Return the [x, y] coordinate for the center point of the cell that contains the specified text.  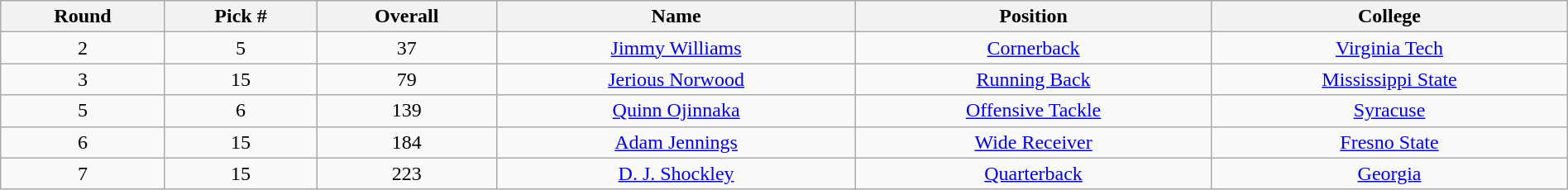
Round [83, 17]
3 [83, 79]
7 [83, 173]
Cornerback [1033, 48]
Quarterback [1033, 173]
Fresno State [1389, 142]
D. J. Shockley [676, 173]
Adam Jennings [676, 142]
Georgia [1389, 173]
Position [1033, 17]
Running Back [1033, 79]
223 [407, 173]
Mississippi State [1389, 79]
Jerious Norwood [676, 79]
Jimmy Williams [676, 48]
Wide Receiver [1033, 142]
Offensive Tackle [1033, 111]
Quinn Ojinnaka [676, 111]
Name [676, 17]
Virginia Tech [1389, 48]
79 [407, 79]
Pick # [241, 17]
37 [407, 48]
Syracuse [1389, 111]
Overall [407, 17]
2 [83, 48]
184 [407, 142]
College [1389, 17]
139 [407, 111]
